Return the (X, Y) coordinate for the center point of the cell that contains the specified text.  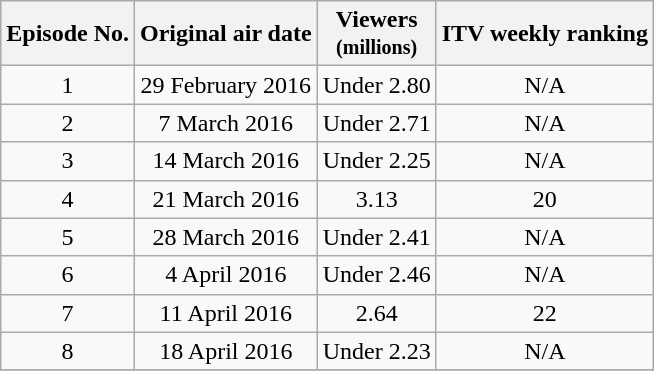
Under 2.25 (376, 161)
4 April 2016 (226, 275)
2 (68, 123)
4 (68, 199)
1 (68, 85)
Under 2.71 (376, 123)
14 March 2016 (226, 161)
18 April 2016 (226, 351)
22 (544, 313)
7 March 2016 (226, 123)
8 (68, 351)
2.64 (376, 313)
6 (68, 275)
21 March 2016 (226, 199)
Original air date (226, 34)
28 March 2016 (226, 237)
Episode No. (68, 34)
7 (68, 313)
ITV weekly ranking (544, 34)
Under 2.80 (376, 85)
Viewers(millions) (376, 34)
11 April 2016 (226, 313)
Under 2.23 (376, 351)
29 February 2016 (226, 85)
Under 2.41 (376, 237)
5 (68, 237)
20 (544, 199)
Under 2.46 (376, 275)
3.13 (376, 199)
3 (68, 161)
